Return the (X, Y) coordinate for the center point of the cell that contains the specified text.  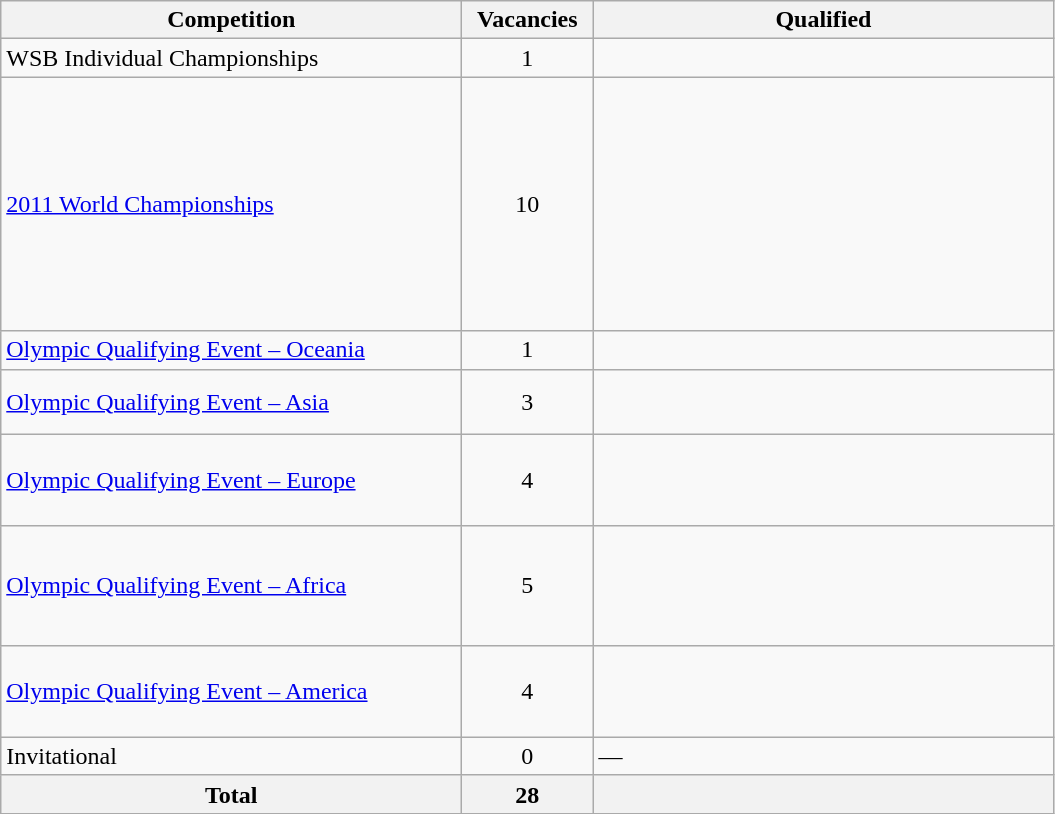
— (824, 756)
Olympic Qualifying Event – Oceania (232, 350)
0 (528, 756)
WSB Individual Championships (232, 58)
3 (528, 402)
Qualified (824, 20)
Vacancies (528, 20)
10 (528, 204)
Competition (232, 20)
Total (232, 794)
2011 World Championships (232, 204)
Olympic Qualifying Event – Africa (232, 586)
5 (528, 586)
Invitational (232, 756)
Olympic Qualifying Event – America (232, 691)
Olympic Qualifying Event – Asia (232, 402)
Olympic Qualifying Event – Europe (232, 480)
28 (528, 794)
